Scan for the cell matching the given text and deliver its [x, y] coordinate at center. 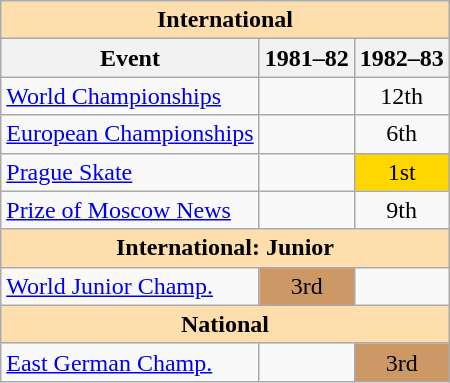
International [225, 20]
East German Champ. [130, 362]
International: Junior [225, 248]
Event [130, 58]
World Junior Champ. [130, 286]
Prize of Moscow News [130, 210]
1982–83 [402, 58]
9th [402, 210]
National [225, 324]
Prague Skate [130, 172]
European Championships [130, 134]
6th [402, 134]
1st [402, 172]
1981–82 [306, 58]
World Championships [130, 96]
12th [402, 96]
